Find where the given text appears and provide that cell's center as (x, y) coordinate. 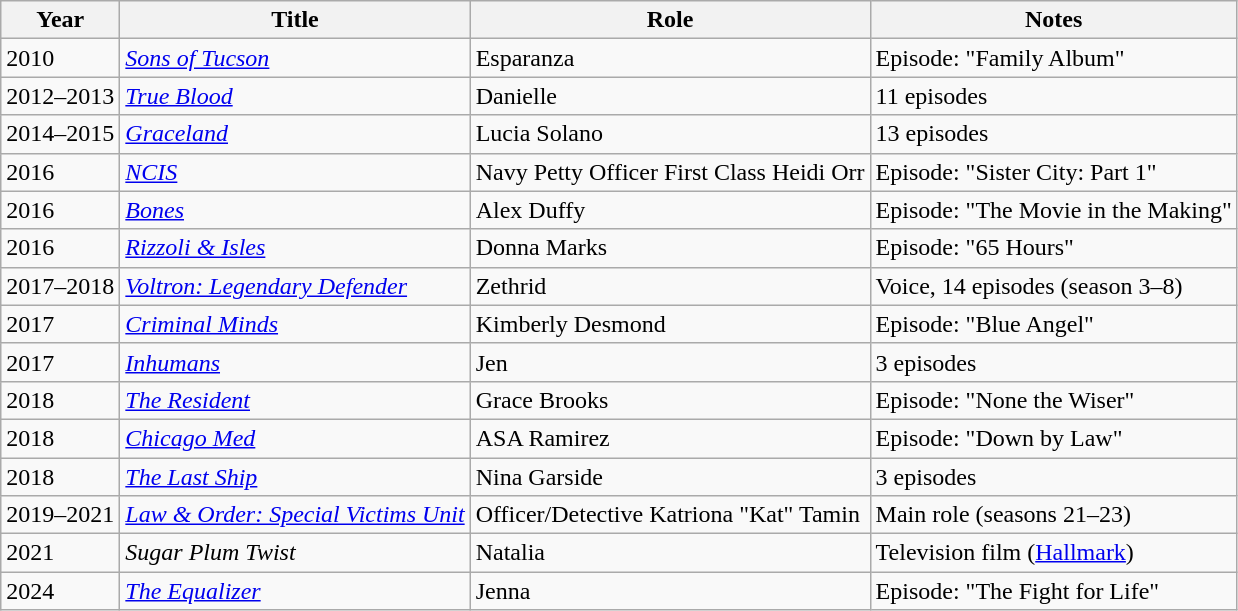
NCIS (295, 172)
Episode: "Family Album" (1054, 58)
Sugar Plum Twist (295, 553)
ASA Ramirez (670, 438)
2010 (60, 58)
Title (295, 20)
Grace Brooks (670, 400)
2024 (60, 591)
Episode: "Down by Law" (1054, 438)
Rizzoli & Isles (295, 248)
Inhumans (295, 362)
Nina Garside (670, 477)
Jen (670, 362)
The Resident (295, 400)
Graceland (295, 134)
2014–2015 (60, 134)
Esparanza (670, 58)
Year (60, 20)
2021 (60, 553)
Donna Marks (670, 248)
Episode: "Blue Angel" (1054, 324)
2012–2013 (60, 96)
Officer/Detective Katriona "Kat" Tamin (670, 515)
Episode: "Sister City: Part 1" (1054, 172)
The Last Ship (295, 477)
Criminal Minds (295, 324)
Natalia (670, 553)
Bones (295, 210)
Alex Duffy (670, 210)
Role (670, 20)
Lucia Solano (670, 134)
Main role (seasons 21–23) (1054, 515)
Kimberly Desmond (670, 324)
Chicago Med (295, 438)
Episode: "The Fight for Life" (1054, 591)
Voice, 14 episodes (season 3–8) (1054, 286)
11 episodes (1054, 96)
Episode: "None the Wiser" (1054, 400)
The Equalizer (295, 591)
True Blood (295, 96)
Danielle (670, 96)
13 episodes (1054, 134)
Voltron: Legendary Defender (295, 286)
Zethrid (670, 286)
Sons of Tucson (295, 58)
Television film (Hallmark) (1054, 553)
Episode: "The Movie in the Making" (1054, 210)
Episode: "65 Hours" (1054, 248)
Jenna (670, 591)
Law & Order: Special Victims Unit (295, 515)
Navy Petty Officer First Class Heidi Orr (670, 172)
2017–2018 (60, 286)
Notes (1054, 20)
2019–2021 (60, 515)
